Return (X, Y) of the center of cell containing provided text 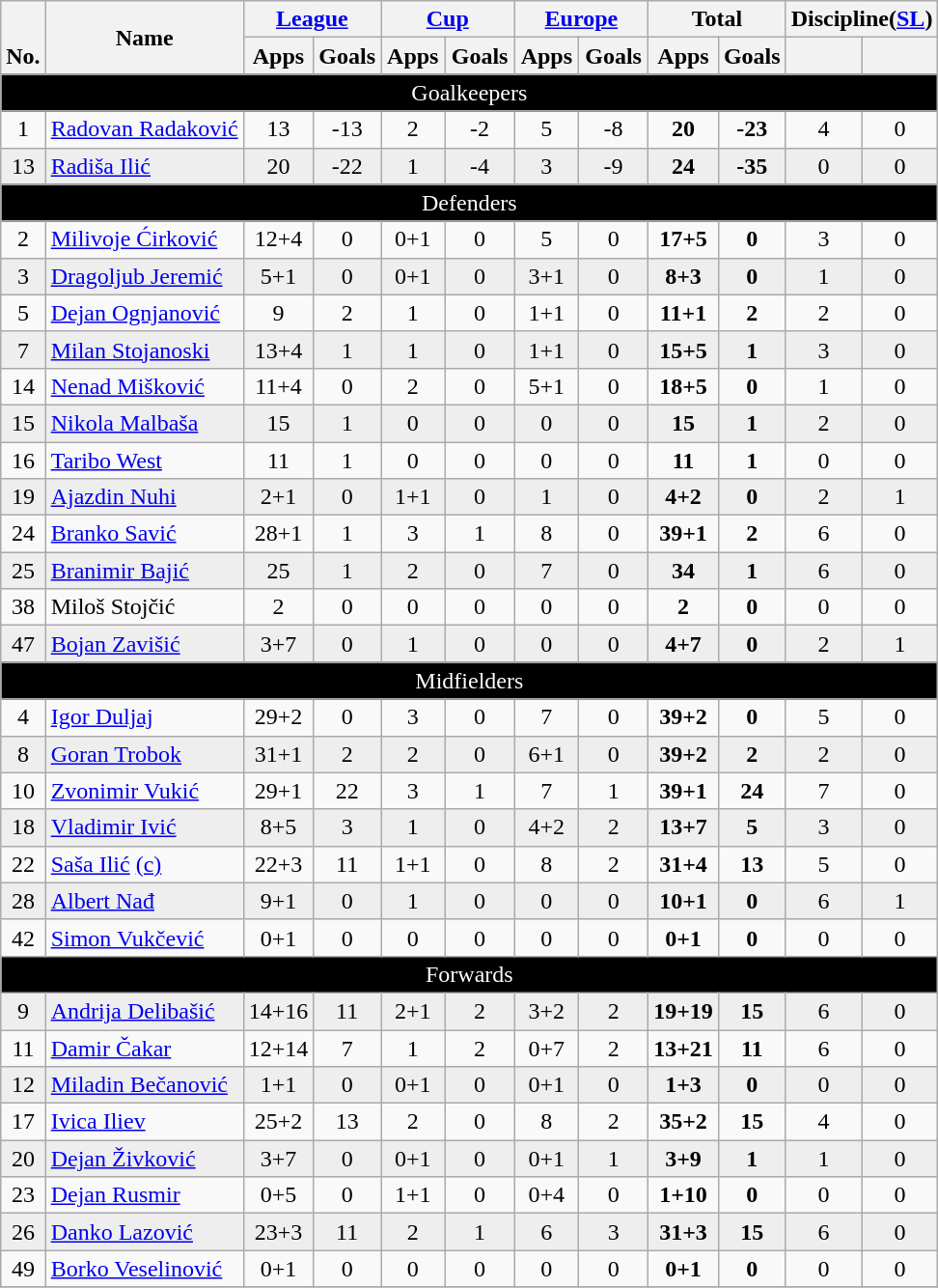
Ivica Iliev (145, 1122)
8+3 (683, 276)
Midfielders (469, 681)
Total (717, 19)
4+7 (683, 644)
6+1 (546, 754)
13+4 (278, 350)
31+3 (683, 1232)
Branimir Bajić (145, 571)
8+5 (278, 827)
17+5 (683, 239)
Andrija Delibašić (145, 1011)
-23 (752, 129)
-9 (614, 166)
14 (23, 386)
38 (23, 607)
Dragoljub Jeremić (145, 276)
Danko Lazović (145, 1232)
17 (23, 1122)
15+5 (683, 350)
Albert Nađ (145, 901)
Damir Čakar (145, 1048)
Zvonimir Vukić (145, 791)
12+4 (278, 239)
Miloš Stojčić (145, 607)
23+3 (278, 1232)
13+7 (683, 827)
34 (683, 571)
-35 (752, 166)
10 (23, 791)
19 (23, 497)
28 (23, 901)
23 (23, 1195)
-13 (347, 129)
Borko Veselinović (145, 1269)
26 (23, 1232)
18 (23, 827)
Milan Stojanoski (145, 350)
31+1 (278, 754)
Saša Ilić (c) (145, 864)
Dejan Rusmir (145, 1195)
Defenders (469, 203)
Name (145, 38)
3+2 (546, 1011)
31+4 (683, 864)
14+16 (278, 1011)
Branko Savić (145, 534)
Europe (581, 19)
Dejan Ognjanović (145, 313)
1+3 (683, 1085)
Igor Duljaj (145, 717)
16 (23, 461)
29+2 (278, 717)
Ajazdin Nuhi (145, 497)
Vladimir Ivić (145, 827)
13+21 (683, 1048)
12+14 (278, 1048)
9+1 (278, 901)
10+1 (683, 901)
-4 (480, 166)
3+1 (546, 276)
Simon Vukčević (145, 938)
29+1 (278, 791)
35+2 (683, 1122)
Miladin Bečanović (145, 1085)
Discipline(SL) (862, 19)
Forwards (469, 974)
12 (23, 1085)
28+1 (278, 534)
0+7 (546, 1048)
Bojan Zavišić (145, 644)
22+3 (278, 864)
11+4 (278, 386)
0+5 (278, 1195)
-22 (347, 166)
Radiša Ilić (145, 166)
League (312, 19)
Dejan Živković (145, 1159)
42 (23, 938)
Radovan Radaković (145, 129)
11+1 (683, 313)
Nikola Malbaša (145, 423)
Nenad Mišković (145, 386)
49 (23, 1269)
Milivoje Ćirković (145, 239)
0+4 (546, 1195)
19+19 (683, 1011)
25+2 (278, 1122)
Cup (448, 19)
Taribo West (145, 461)
No. (23, 38)
Goalkeepers (469, 93)
18+5 (683, 386)
1+10 (683, 1195)
-2 (480, 129)
47 (23, 644)
Goran Trobok (145, 754)
-8 (614, 129)
3+9 (683, 1159)
